Output the (X, Y) coordinate of the center of the cell containing the given text.  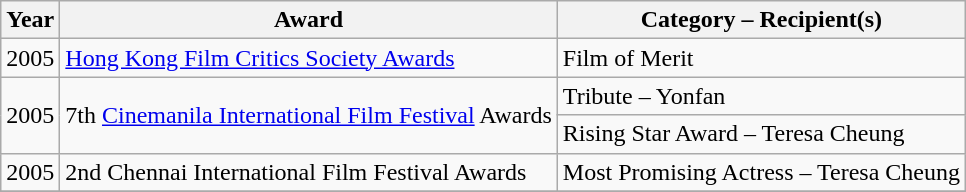
Tribute – Yonfan (761, 96)
Year (30, 20)
Rising Star Award – Teresa Cheung (761, 134)
7th Cinemanila International Film Festival Awards (308, 115)
Most Promising Actress – Teresa Cheung (761, 172)
Category – Recipient(s) (761, 20)
Hong Kong Film Critics Society Awards (308, 58)
2nd Chennai International Film Festival Awards (308, 172)
Award (308, 20)
Film of Merit (761, 58)
